Identify which cell holds the provided text, then report its [x, y] central coordinate. 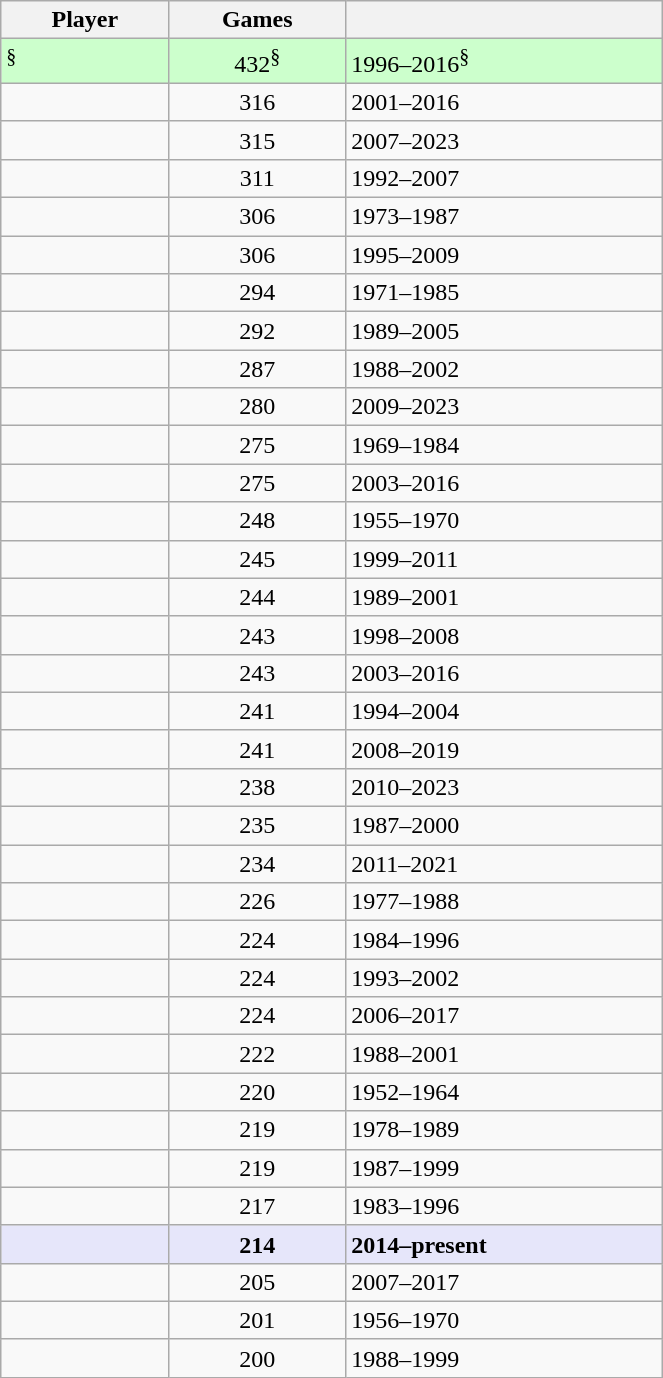
2008–2019 [504, 749]
2009–2023 [504, 407]
280 [258, 407]
1978–1989 [504, 1130]
287 [258, 369]
292 [258, 331]
200 [258, 1358]
2007–2017 [504, 1282]
248 [258, 521]
1988–1999 [504, 1358]
316 [258, 102]
1952–1964 [504, 1092]
§ [85, 62]
Games [258, 20]
1988–2002 [504, 369]
1999–2011 [504, 559]
1993–2002 [504, 978]
1969–1984 [504, 445]
1994–2004 [504, 711]
294 [258, 293]
220 [258, 1092]
245 [258, 559]
432§ [258, 62]
1987–1999 [504, 1168]
222 [258, 1054]
2007–2023 [504, 140]
2006–2017 [504, 1016]
2001–2016 [504, 102]
1973–1987 [504, 217]
1971–1985 [504, 293]
244 [258, 597]
1996–2016§ [504, 62]
235 [258, 826]
1984–1996 [504, 940]
217 [258, 1206]
2011–2021 [504, 864]
226 [258, 902]
1992–2007 [504, 178]
1989–2005 [504, 331]
238 [258, 787]
2010–2023 [504, 787]
Player [85, 20]
234 [258, 864]
1987–2000 [504, 826]
1955–1970 [504, 521]
201 [258, 1320]
1956–1970 [504, 1320]
1988–2001 [504, 1054]
1983–1996 [504, 1206]
1998–2008 [504, 635]
1989–2001 [504, 597]
1977–1988 [504, 902]
214 [258, 1244]
311 [258, 178]
205 [258, 1282]
1995–2009 [504, 255]
2014–present [504, 1244]
315 [258, 140]
